Output the [X, Y] coordinate of the center of the cell containing the given text.  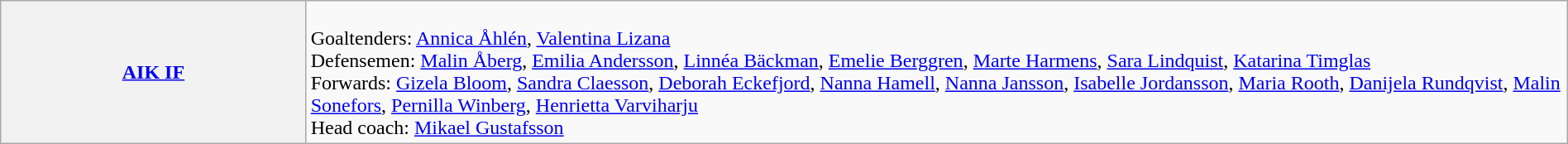
AIK IF [154, 73]
